Scan for the cell matching the given text and deliver its [x, y] coordinate at center. 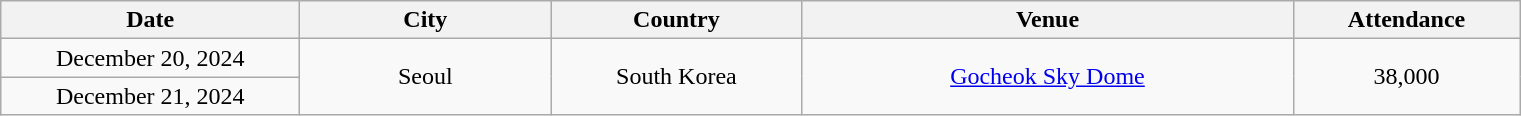
Date [150, 20]
December 20, 2024 [150, 58]
Gocheok Sky Dome [1048, 77]
38,000 [1406, 77]
Country [676, 20]
Venue [1048, 20]
City [426, 20]
Attendance [1406, 20]
December 21, 2024 [150, 96]
South Korea [676, 77]
Seoul [426, 77]
